Pinpoint the cell where the given text exists, returning its (x, y) midpoint coordinate. 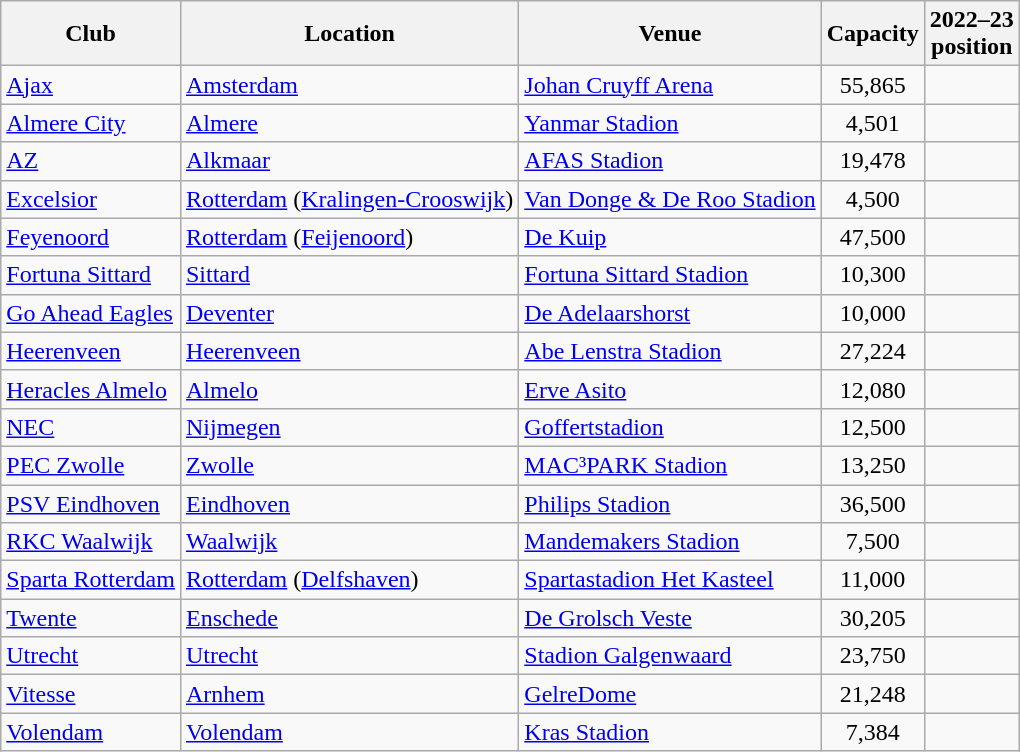
Almere (349, 123)
Abe Lenstra Stadion (670, 351)
PEC Zwolle (91, 465)
Yanmar Stadion (670, 123)
30,205 (872, 618)
47,500 (872, 237)
Almere City (91, 123)
De Kuip (670, 237)
AFAS Stadion (670, 161)
Rotterdam (Kralingen-Crooswijk) (349, 199)
21,248 (872, 694)
2022–23position (972, 34)
Twente (91, 618)
Rotterdam (Feijenoord) (349, 237)
Capacity (872, 34)
12,500 (872, 427)
Excelsior (91, 199)
4,501 (872, 123)
Almelo (349, 389)
AZ (91, 161)
19,478 (872, 161)
NEC (91, 427)
12,080 (872, 389)
Erve Asito (670, 389)
Alkmaar (349, 161)
Johan Cruyff Arena (670, 85)
Heracles Almelo (91, 389)
Ajax (91, 85)
Nijmegen (349, 427)
Rotterdam (Delfshaven) (349, 580)
Go Ahead Eagles (91, 313)
Kras Stadion (670, 732)
55,865 (872, 85)
Deventer (349, 313)
7,384 (872, 732)
Mandemakers Stadion (670, 542)
23,750 (872, 656)
Goffertstadion (670, 427)
Eindhoven (349, 503)
Venue (670, 34)
Waalwijk (349, 542)
Spartastadion Het Kasteel (670, 580)
Sittard (349, 275)
De Grolsch Veste (670, 618)
PSV Eindhoven (91, 503)
Amsterdam (349, 85)
27,224 (872, 351)
Philips Stadion (670, 503)
Location (349, 34)
Enschede (349, 618)
Van Donge & De Roo Stadion (670, 199)
13,250 (872, 465)
10,300 (872, 275)
MAC³PARK Stadion (670, 465)
Fortuna Sittard (91, 275)
11,000 (872, 580)
GelreDome (670, 694)
4,500 (872, 199)
Vitesse (91, 694)
Club (91, 34)
Stadion Galgenwaard (670, 656)
Arnhem (349, 694)
10,000 (872, 313)
De Adelaarshorst (670, 313)
RKC Waalwijk (91, 542)
36,500 (872, 503)
Sparta Rotterdam (91, 580)
Zwolle (349, 465)
Fortuna Sittard Stadion (670, 275)
Feyenoord (91, 237)
7,500 (872, 542)
